Return the [X, Y] coordinate for the center point of the cell that contains the specified text.  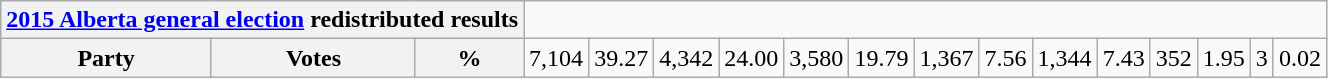
352 [1174, 58]
7.56 [1006, 58]
19.79 [882, 58]
Votes [313, 58]
24.00 [752, 58]
1,344 [1064, 58]
7.43 [1124, 58]
Party [106, 58]
0.02 [1300, 58]
% [469, 58]
1.95 [1224, 58]
3,580 [816, 58]
39.27 [622, 58]
1,367 [946, 58]
3 [1262, 58]
7,104 [556, 58]
2015 Alberta general election redistributed results [262, 20]
4,342 [686, 58]
